Pinpoint the cell where the given text exists, returning its [x, y] midpoint coordinate. 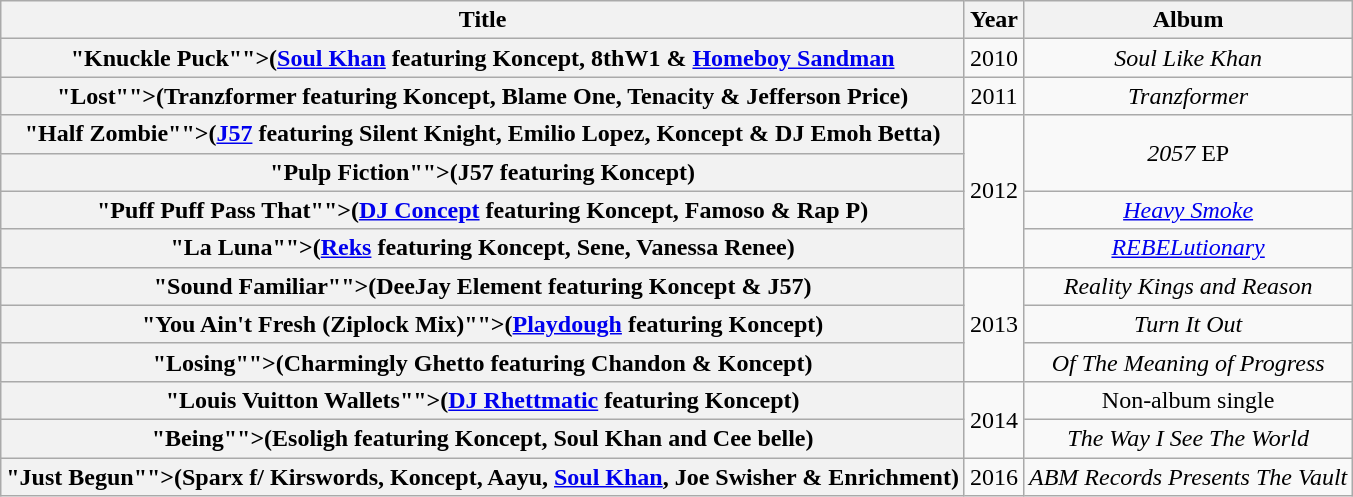
Tranzformer [1188, 96]
Heavy Smoke [1188, 210]
REBELutionary [1188, 248]
ABM Records Presents The Vault [1188, 477]
"Puff Puff Pass That"">(DJ Concept featuring Koncept, Famoso & Rap P) [483, 210]
2016 [994, 477]
Year [994, 20]
"Lost"">(Tranzformer featuring Koncept, Blame One, Tenacity & Jefferson Price) [483, 96]
"You Ain't Fresh (Ziplock Mix)"">(Playdough featuring Koncept) [483, 324]
2014 [994, 419]
Soul Like Khan [1188, 58]
Turn It Out [1188, 324]
Title [483, 20]
"Sound Familiar"">(DeeJay Element featuring Koncept & J57) [483, 286]
2010 [994, 58]
Reality Kings and Reason [1188, 286]
"Just Begun"">(Sparx f/ Kirswords, Koncept, Aayu, Soul Khan, Joe Swisher & Enrichment) [483, 477]
2013 [994, 324]
"Losing"">(Charmingly Ghetto featuring Chandon & Koncept) [483, 362]
"Being"">(Esoligh featuring Koncept, Soul Khan and Cee belle) [483, 438]
Non-album single [1188, 400]
"Pulp Fiction"">(J57 featuring Koncept) [483, 172]
"Half Zombie"">(J57 featuring Silent Knight, Emilio Lopez, Koncept & DJ Emoh Betta) [483, 134]
2012 [994, 191]
"La Luna"">(Reks featuring Koncept, Sene, Vanessa Renee) [483, 248]
"Knuckle Puck"">(Soul Khan featuring Koncept, 8thW1 & Homeboy Sandman [483, 58]
2057 EP [1188, 153]
2011 [994, 96]
The Way I See The World [1188, 438]
Of The Meaning of Progress [1188, 362]
"Louis Vuitton Wallets"">(DJ Rhettmatic featuring Koncept) [483, 400]
Album [1188, 20]
